Scan for the cell matching the given text and deliver its (X, Y) coordinate at center. 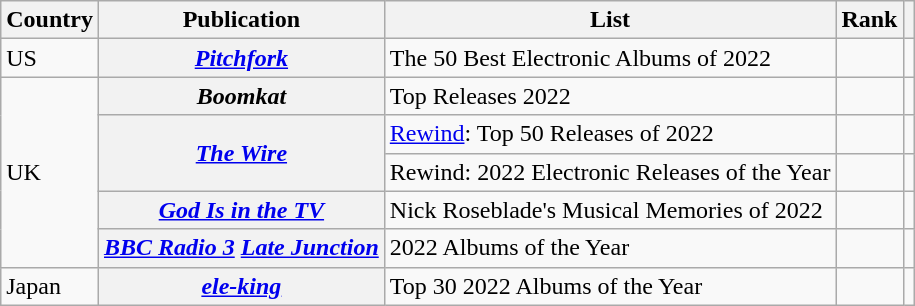
List (610, 20)
Boomkat (241, 96)
Rewind: Top 50 Releases of 2022 (610, 134)
UK (50, 172)
The 50 Best Electronic Albums of 2022 (610, 58)
ele-king (241, 286)
US (50, 58)
Nick Roseblade's Musical Memories of 2022 (610, 210)
Top Releases 2022 (610, 96)
Publication (241, 20)
2022 Albums of the Year (610, 248)
Country (50, 20)
Rewind: 2022 Electronic Releases of the Year (610, 172)
Japan (50, 286)
Pitchfork (241, 58)
BBC Radio 3 Late Junction (241, 248)
Rank (870, 20)
Top 30 2022 Albums of the Year (610, 286)
God Is in the TV (241, 210)
The Wire (241, 153)
